Search for the cell housing the specified text and yield its [X, Y] center coordinate. 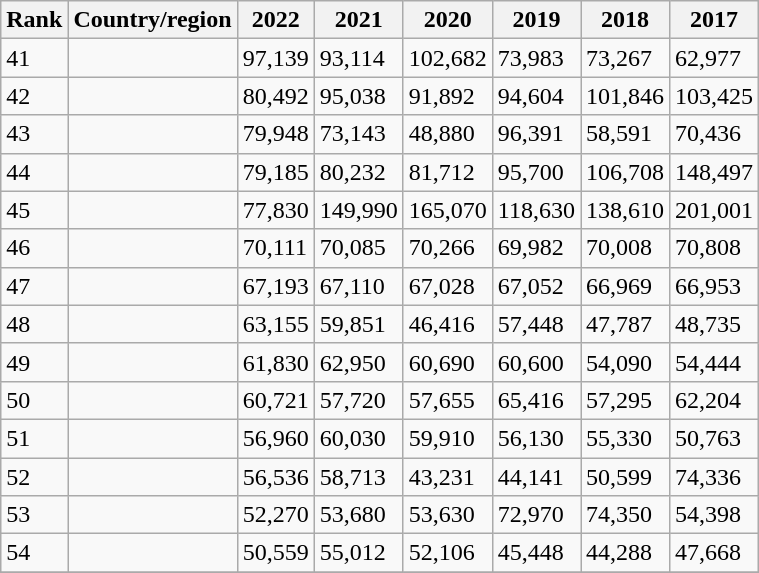
201,001 [714, 210]
50,559 [276, 553]
69,982 [536, 248]
44 [34, 172]
73,267 [624, 58]
54,398 [714, 515]
63,155 [276, 324]
54,444 [714, 362]
2020 [448, 20]
61,830 [276, 362]
53,680 [358, 515]
54,090 [624, 362]
91,892 [448, 96]
148,497 [714, 172]
94,604 [536, 96]
58,591 [624, 134]
50,763 [714, 438]
95,700 [536, 172]
52,270 [276, 515]
70,266 [448, 248]
48,880 [448, 134]
66,969 [624, 286]
Country/region [152, 20]
56,130 [536, 438]
57,720 [358, 400]
67,110 [358, 286]
95,038 [358, 96]
58,713 [358, 477]
2019 [536, 20]
57,448 [536, 324]
51 [34, 438]
93,114 [358, 58]
48 [34, 324]
57,295 [624, 400]
106,708 [624, 172]
2017 [714, 20]
79,948 [276, 134]
47,668 [714, 553]
57,655 [448, 400]
62,950 [358, 362]
53,630 [448, 515]
73,983 [536, 58]
70,808 [714, 248]
55,012 [358, 553]
60,721 [276, 400]
66,953 [714, 286]
45 [34, 210]
72,970 [536, 515]
52 [34, 477]
56,536 [276, 477]
74,350 [624, 515]
Rank [34, 20]
50,599 [624, 477]
43 [34, 134]
74,336 [714, 477]
44,141 [536, 477]
60,690 [448, 362]
59,851 [358, 324]
79,185 [276, 172]
55,330 [624, 438]
41 [34, 58]
70,085 [358, 248]
59,910 [448, 438]
46 [34, 248]
52,106 [448, 553]
47,787 [624, 324]
70,008 [624, 248]
48,735 [714, 324]
42 [34, 96]
62,204 [714, 400]
2022 [276, 20]
45,448 [536, 553]
73,143 [358, 134]
49 [34, 362]
50 [34, 400]
138,610 [624, 210]
2018 [624, 20]
103,425 [714, 96]
2021 [358, 20]
118,630 [536, 210]
96,391 [536, 134]
70,111 [276, 248]
44,288 [624, 553]
67,193 [276, 286]
149,990 [358, 210]
77,830 [276, 210]
60,030 [358, 438]
165,070 [448, 210]
43,231 [448, 477]
70,436 [714, 134]
47 [34, 286]
67,052 [536, 286]
62,977 [714, 58]
46,416 [448, 324]
53 [34, 515]
80,492 [276, 96]
101,846 [624, 96]
67,028 [448, 286]
60,600 [536, 362]
65,416 [536, 400]
56,960 [276, 438]
102,682 [448, 58]
80,232 [358, 172]
97,139 [276, 58]
54 [34, 553]
81,712 [448, 172]
